Scan for the cell matching the given text and deliver its [x, y] coordinate at center. 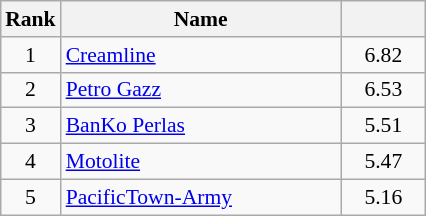
5 [30, 197]
Rank [30, 19]
BanKo Perlas [201, 126]
Creamline [201, 54]
5.51 [384, 126]
1 [30, 54]
6.53 [384, 90]
Name [201, 19]
5.16 [384, 197]
6.82 [384, 54]
5.47 [384, 161]
4 [30, 161]
3 [30, 126]
Petro Gazz [201, 90]
PacificTown-Army [201, 197]
2 [30, 90]
Motolite [201, 161]
